Return [x, y] of the center of cell containing provided text 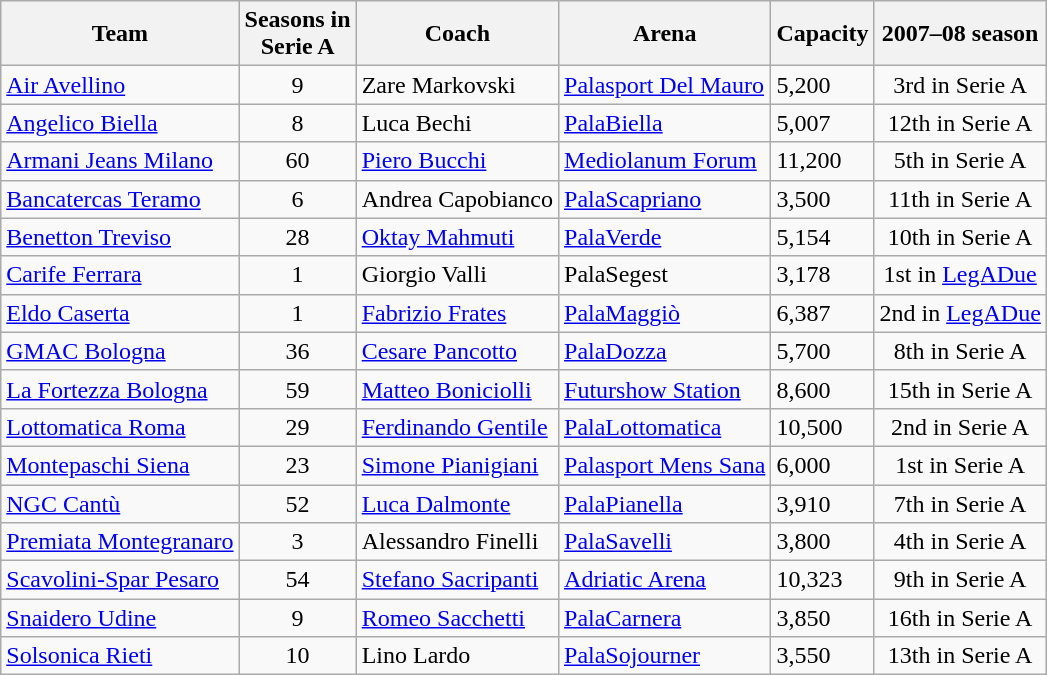
10,323 [822, 580]
Fabrizio Frates [457, 313]
3,850 [822, 618]
Palasport Mens Sana [665, 465]
59 [298, 389]
Alessandro Finelli [457, 542]
6 [298, 199]
Andrea Capobianco [457, 199]
11,200 [822, 161]
6,000 [822, 465]
Zare Markovski [457, 85]
2007–08 season [960, 34]
5,700 [822, 351]
Arena [665, 34]
12th in Serie A [960, 123]
PalaCarnera [665, 618]
10,500 [822, 427]
5,200 [822, 85]
15th in Serie A [960, 389]
6,387 [822, 313]
5,154 [822, 237]
Angelico Biella [120, 123]
Lino Lardo [457, 656]
Capacity [822, 34]
13th in Serie A [960, 656]
5,007 [822, 123]
Adriatic Arena [665, 580]
PalaLottomatica [665, 427]
28 [298, 237]
PalaPianella [665, 503]
2nd in Serie A [960, 427]
Eldo Caserta [120, 313]
PalaScapriano [665, 199]
3,800 [822, 542]
Team [120, 34]
29 [298, 427]
Armani Jeans Milano [120, 161]
Luca Dalmonte [457, 503]
Benetton Treviso [120, 237]
23 [298, 465]
3,910 [822, 503]
Montepaschi Siena [120, 465]
Premiata Montegranaro [120, 542]
3,178 [822, 275]
Ferdinando Gentile [457, 427]
Seasons inSerie A [298, 34]
9th in Serie A [960, 580]
4th in Serie A [960, 542]
Carife Ferrara [120, 275]
54 [298, 580]
Oktay Mahmuti [457, 237]
Luca Bechi [457, 123]
PalaSojourner [665, 656]
Piero Bucchi [457, 161]
36 [298, 351]
Giorgio Valli [457, 275]
3rd in Serie A [960, 85]
10 [298, 656]
Romeo Sacchetti [457, 618]
Scavolini-Spar Pesaro [120, 580]
PalaSegest [665, 275]
PalaMaggiò [665, 313]
Stefano Sacripanti [457, 580]
8,600 [822, 389]
3 [298, 542]
Matteo Boniciolli [457, 389]
60 [298, 161]
La Fortezza Bologna [120, 389]
3,550 [822, 656]
PalaVerde [665, 237]
11th in Serie A [960, 199]
5th in Serie A [960, 161]
GMAC Bologna [120, 351]
NGC Cantù [120, 503]
Air Avellino [120, 85]
10th in Serie A [960, 237]
Futurshow Station [665, 389]
PalaBiella [665, 123]
Palasport Del Mauro [665, 85]
PalaSavelli [665, 542]
Snaidero Udine [120, 618]
Lottomatica Roma [120, 427]
PalaDozza [665, 351]
Coach [457, 34]
52 [298, 503]
Bancatercas Teramo [120, 199]
Solsonica Rieti [120, 656]
7th in Serie A [960, 503]
8th in Serie A [960, 351]
Simone Pianigiani [457, 465]
1st in Serie A [960, 465]
Mediolanum Forum [665, 161]
8 [298, 123]
16th in Serie A [960, 618]
1st in LegADue [960, 275]
3,500 [822, 199]
Cesare Pancotto [457, 351]
2nd in LegADue [960, 313]
